From the cell containing the given text, extract its center point as (X, Y) coordinate. 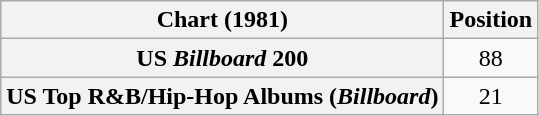
88 (491, 58)
US Top R&B/Hip-Hop Albums (Billboard) (222, 96)
Position (491, 20)
Chart (1981) (222, 20)
US Billboard 200 (222, 58)
21 (491, 96)
